Find where the given text appears and provide that cell's center as (x, y) coordinate. 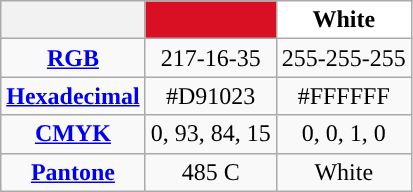
0, 0, 1, 0 (344, 134)
Pantone (73, 172)
Hexadecimal (73, 96)
0, 93, 84, 15 (210, 134)
217-16-35 (210, 58)
#FFFFFF (344, 96)
255-255-255 (344, 58)
485 C (210, 172)
CMYK (73, 134)
#D91023 (210, 96)
RGB (73, 58)
